Output the (x, y) coordinate of the center of the cell containing the given text.  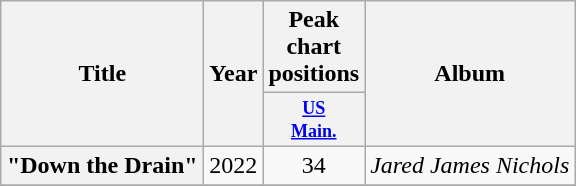
Album (470, 74)
"Down the Drain" (102, 165)
USMain. (314, 120)
Jared James Nichols (470, 165)
Peak chart positions (314, 47)
2022 (234, 165)
34 (314, 165)
Year (234, 74)
Title (102, 74)
